Extract the [x, y] coordinate from the center of the cell holding the provided text.  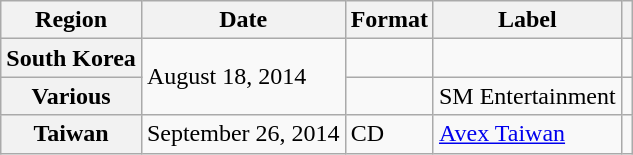
Region [72, 20]
Avex Taiwan [527, 134]
September 26, 2014 [243, 134]
Various [72, 96]
Format [389, 20]
SM Entertainment [527, 96]
Label [527, 20]
CD [389, 134]
August 18, 2014 [243, 77]
Date [243, 20]
Taiwan [72, 134]
South Korea [72, 58]
